Output the [x, y] coordinate of the center of the cell containing the given text.  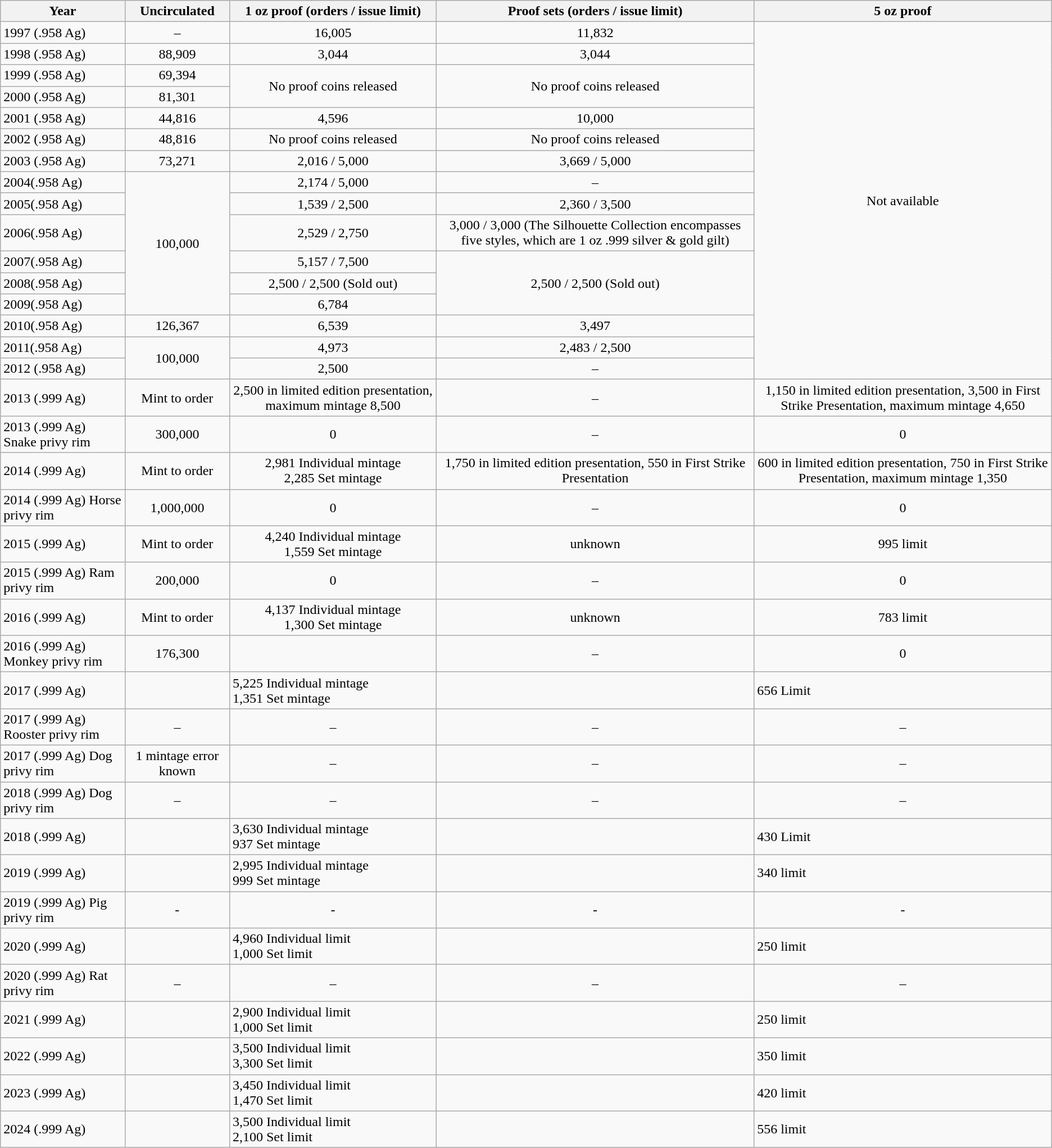
2022 (.999 Ag) [63, 1056]
2,500 [333, 369]
5,225 Individual mintage1,351 Set mintage [333, 690]
2017 (.999 Ag) Rooster privy rim [63, 726]
2,360 / 3,500 [596, 204]
350 limit [903, 1056]
3,669 / 5,000 [596, 161]
1997 (.958 Ag) [63, 33]
2021 (.999 Ag) [63, 1020]
5,157 / 7,500 [333, 261]
340 limit [903, 874]
783 limit [903, 617]
2014 (.999 Ag) Horse privy rim [63, 507]
4,596 [333, 118]
556 limit [903, 1129]
2,483 / 2,500 [596, 347]
4,240 Individual mintage1,559 Set mintage [333, 544]
1 oz proof (orders / issue limit) [333, 11]
2019 (.999 Ag) [63, 874]
2,529 / 2,750 [333, 233]
2018 (.999 Ag) [63, 837]
1,539 / 2,500 [333, 204]
Uncirculated [177, 11]
4,960 Individual limit1,000 Set limit [333, 947]
2008(.958 Ag) [63, 283]
3,500 Individual limit2,100 Set limit [333, 1129]
2002 (.958 Ag) [63, 139]
2,174 / 5,000 [333, 182]
3,630 Individual mintage937 Set mintage [333, 837]
3,450 Individual limit1,470 Set limit [333, 1093]
1999 (.958 Ag) [63, 75]
2003 (.958 Ag) [63, 161]
2014 (.999 Ag) [63, 471]
48,816 [177, 139]
2018 (.999 Ag) Dog privy rim [63, 799]
995 limit [903, 544]
88,909 [177, 54]
16,005 [333, 33]
2013 (.999 Ag) [63, 398]
2016 (.999 Ag) [63, 617]
2012 (.958 Ag) [63, 369]
1,150 in limited edition presentation, 3,500 in First Strike Presentation, maximum mintage 4,650 [903, 398]
2001 (.958 Ag) [63, 118]
2020 (.999 Ag) [63, 947]
420 limit [903, 1093]
2016 (.999 Ag) Monkey privy rim [63, 653]
6,784 [333, 305]
2015 (.999 Ag) [63, 544]
3,500 Individual limit3,300 Set limit [333, 1056]
1,000,000 [177, 507]
Proof sets (orders / issue limit) [596, 11]
1 mintage error known [177, 763]
4,973 [333, 347]
2000 (.958 Ag) [63, 97]
3,000 / 3,000 (The Silhouette Collection encompasses five styles, which are 1 oz .999 silver & gold gilt) [596, 233]
2013 (.999 Ag) Snake privy rim [63, 434]
2,900 Individual limit1,000 Set limit [333, 1020]
1998 (.958 Ag) [63, 54]
176,300 [177, 653]
2017 (.999 Ag) [63, 690]
Year [63, 11]
69,394 [177, 75]
2015 (.999 Ag) Ram privy rim [63, 580]
2005(.958 Ag) [63, 204]
1,750 in limited edition presentation, 550 in First Strike Presentation [596, 471]
2019 (.999 Ag) Pig privy rim [63, 910]
2010(.958 Ag) [63, 326]
2017 (.999 Ag) Dog privy rim [63, 763]
2,995 Individual mintage999 Set mintage [333, 874]
656 Limit [903, 690]
3,497 [596, 326]
2004(.958 Ag) [63, 182]
200,000 [177, 580]
2020 (.999 Ag) Rat privy rim [63, 983]
126,367 [177, 326]
10,000 [596, 118]
2009(.958 Ag) [63, 305]
430 Limit [903, 837]
11,832 [596, 33]
4,137 Individual mintage1,300 Set mintage [333, 617]
2,016 / 5,000 [333, 161]
6,539 [333, 326]
2007(.958 Ag) [63, 261]
2011(.958 Ag) [63, 347]
Not available [903, 201]
600 in limited edition presentation, 750 in First Strike Presentation, maximum mintage 1,350 [903, 471]
2024 (.999 Ag) [63, 1129]
73,271 [177, 161]
300,000 [177, 434]
2,500 in limited edition presentation, maximum mintage 8,500 [333, 398]
81,301 [177, 97]
44,816 [177, 118]
2023 (.999 Ag) [63, 1093]
5 oz proof [903, 11]
2006(.958 Ag) [63, 233]
2,981 Individual mintage2,285 Set mintage [333, 471]
